Search for the cell housing the specified text and yield its [X, Y] center coordinate. 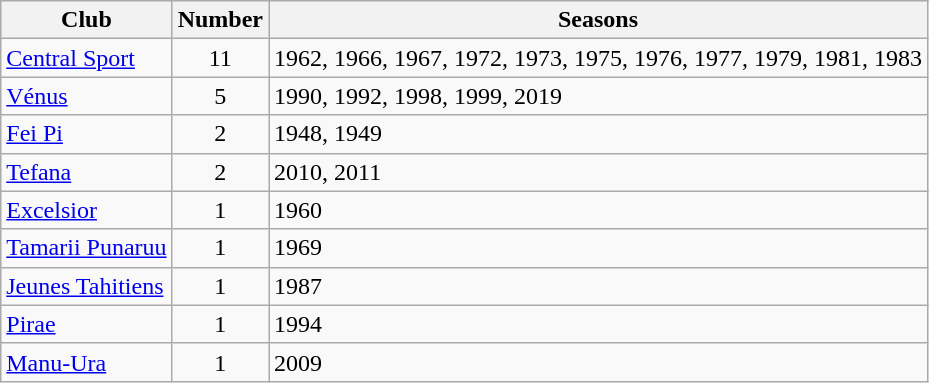
1962, 1966, 1967, 1972, 1973, 1975, 1976, 1977, 1979, 1981, 1983 [598, 58]
Excelsior [86, 210]
Jeunes Tahitiens [86, 286]
Central Sport [86, 58]
Fei Pi [86, 134]
1948, 1949 [598, 134]
5 [220, 96]
Tefana [86, 172]
Pirae [86, 324]
11 [220, 58]
Club [86, 20]
Seasons [598, 20]
Vénus [86, 96]
2010, 2011 [598, 172]
2009 [598, 362]
1987 [598, 286]
Number [220, 20]
Manu-Ura [86, 362]
1969 [598, 248]
1990, 1992, 1998, 1999, 2019 [598, 96]
1994 [598, 324]
Tamarii Punaruu [86, 248]
1960 [598, 210]
